Pinpoint the cell where the given text exists, returning its (x, y) midpoint coordinate. 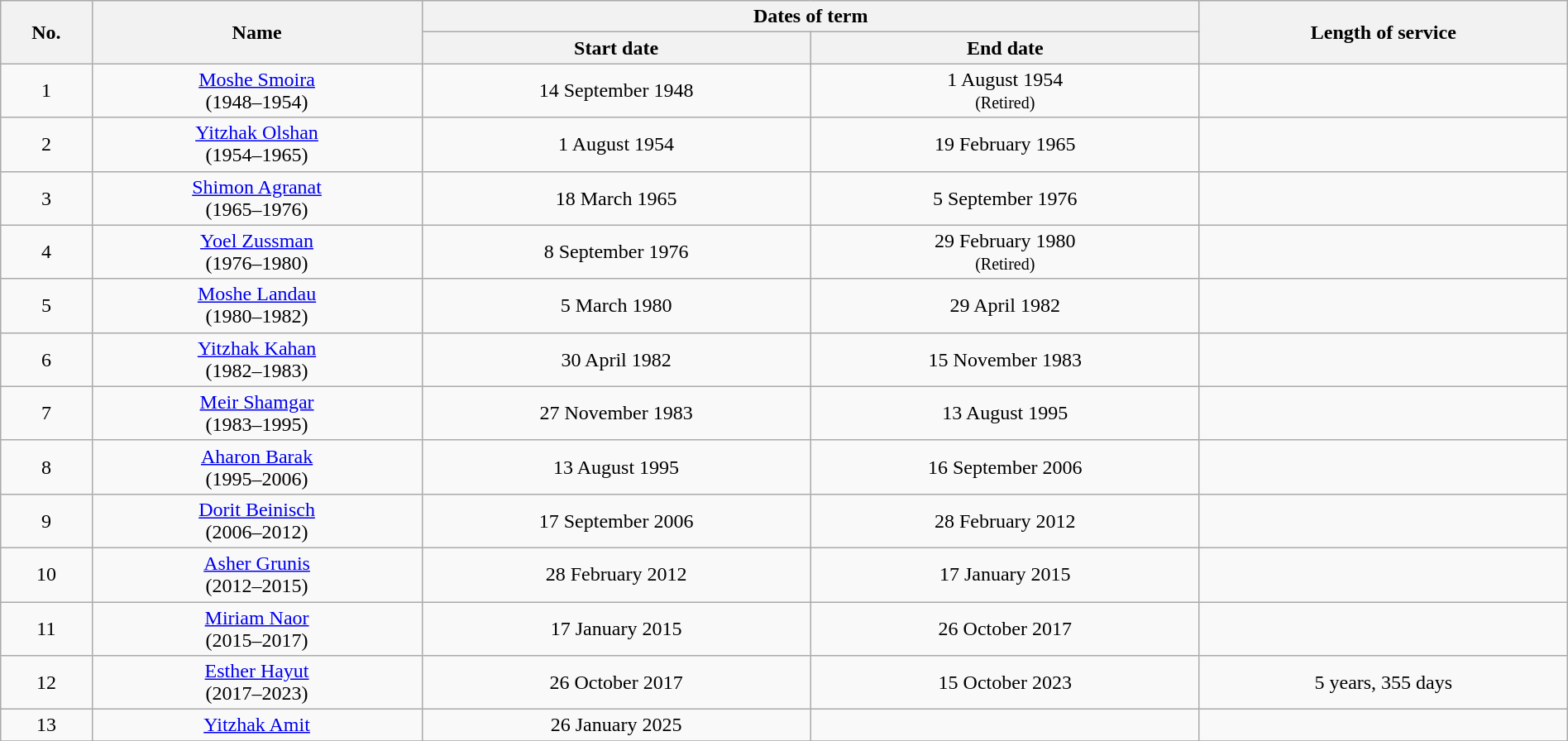
Meir Shamgar(1983–1995) (256, 414)
5 September 1976 (1005, 198)
4 (46, 251)
1 August 1954(Retired) (1005, 91)
Esther Hayut(2017–2023) (256, 683)
Asher Grunis(2012–2015) (256, 574)
7 (46, 414)
10 (46, 574)
Length of service (1383, 32)
End date (1005, 48)
16 September 2006 (1005, 466)
Miriam Naor(2015–2017) (256, 629)
26 January 2025 (616, 725)
1 (46, 91)
Start date (616, 48)
29 February 1980(Retired) (1005, 251)
Aharon Barak(1995–2006) (256, 466)
Moshe Smoira(1948–1954) (256, 91)
9 (46, 521)
30 April 1982 (616, 359)
27 November 1983 (616, 414)
17 September 2006 (616, 521)
5 March 1980 (616, 306)
Yitzhak Kahan(1982–1983) (256, 359)
Yitzhak Amit (256, 725)
15 October 2023 (1005, 683)
29 April 1982 (1005, 306)
3 (46, 198)
Yitzhak Olshan(1954–1965) (256, 144)
No. (46, 32)
5 years, 355 days (1383, 683)
Shimon Agranat(1965–1976) (256, 198)
13 (46, 725)
15 November 1983 (1005, 359)
Yoel Zussman(1976–1980) (256, 251)
14 September 1948 (616, 91)
6 (46, 359)
1 August 1954 (616, 144)
8 (46, 466)
11 (46, 629)
19 February 1965 (1005, 144)
Dorit Beinisch(2006–2012) (256, 521)
8 September 1976 (616, 251)
2 (46, 144)
Moshe Landau(1980–1982) (256, 306)
Name (256, 32)
5 (46, 306)
18 March 1965 (616, 198)
12 (46, 683)
Dates of term (810, 17)
